Provide the (x, y) coordinate of the cell's center where the given text is located.  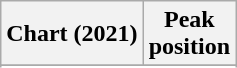
Chart (2021) (72, 34)
Peak position (189, 34)
